Pinpoint the cell where the given text exists, returning its (X, Y) midpoint coordinate. 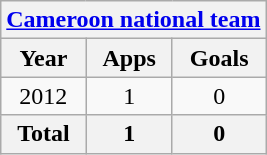
Year (44, 58)
Apps (129, 58)
Total (44, 134)
Cameroon national team (134, 20)
Goals (219, 58)
2012 (44, 96)
